Locate the cell with the specified text and output its [x, y] center coordinate. 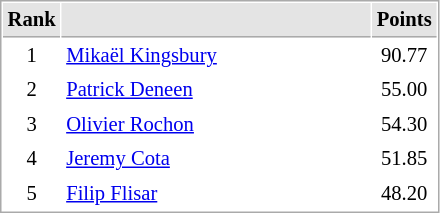
Olivier Rochon [216, 124]
Patrick Deneen [216, 90]
51.85 [404, 158]
Mikaël Kingsbury [216, 56]
Points [404, 20]
54.30 [404, 124]
1 [32, 56]
48.20 [404, 194]
5 [32, 194]
90.77 [404, 56]
Rank [32, 20]
Jeremy Cota [216, 158]
3 [32, 124]
2 [32, 90]
55.00 [404, 90]
Filip Flisar [216, 194]
4 [32, 158]
